Determine the (X, Y) coordinate at the center of the cell enclosing the given text.  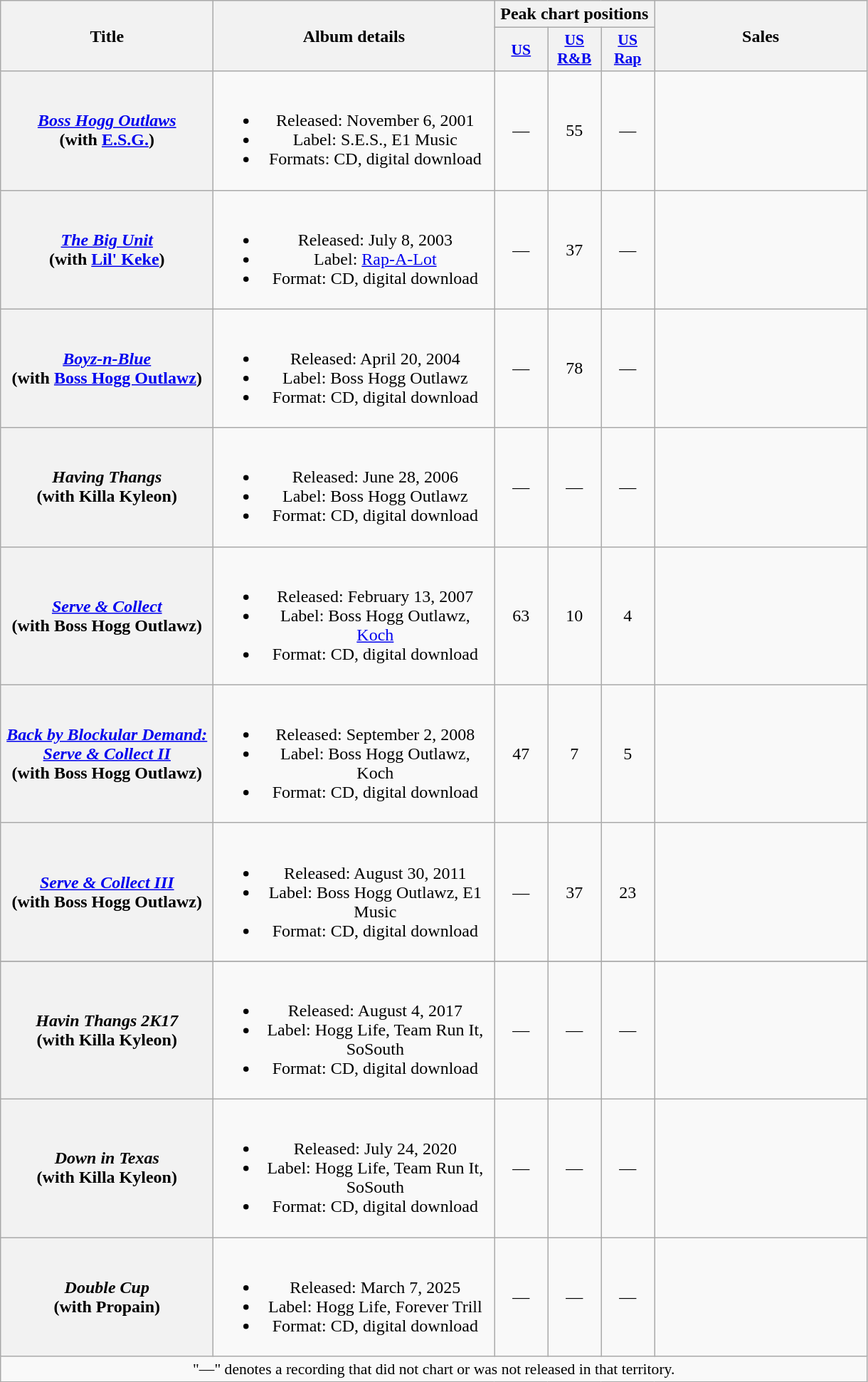
Released: June 28, 2006Label: Boss Hogg OutlawzFormat: CD, digital download (354, 487)
Album details (354, 36)
Title (107, 36)
47 (521, 754)
7 (575, 754)
US R&B (575, 50)
Down in Texas (with Killa Kyleon) (107, 1168)
Having Thangs (with Killa Kyleon) (107, 487)
Released: November 6, 2001Label: S.E.S., E1 MusicFormats: CD, digital download (354, 131)
Back by Blockular Demand: Serve & Collect II(with Boss Hogg Outlawz) (107, 754)
"—" denotes a recording that did not chart or was not released in that territory. (434, 1369)
Boss Hogg Outlaws(with E.S.G.) (107, 131)
Sales (761, 36)
4 (628, 616)
US Rap (628, 50)
Peak chart positions (575, 14)
23 (628, 892)
63 (521, 616)
The Big Unit(with Lil' Keke) (107, 249)
Released: July 8, 2003Label: Rap-A-LotFormat: CD, digital download (354, 249)
78 (575, 369)
Released: July 24, 2020Label: Hogg Life, Team Run It, SoSouthFormat: CD, digital download (354, 1168)
Released: April 20, 2004Label: Boss Hogg OutlawzFormat: CD, digital download (354, 369)
Boyz-n-Blue(with Boss Hogg Outlawz) (107, 369)
55 (575, 131)
Released: September 2, 2008Label: Boss Hogg Outlawz, KochFormat: CD, digital download (354, 754)
Released: March 7, 2025Label: Hogg Life, Forever TrillFormat: CD, digital download (354, 1297)
Double Cup (with Propain) (107, 1297)
Released: August 30, 2011Label: Boss Hogg Outlawz, E1 MusicFormat: CD, digital download (354, 892)
US (521, 50)
Released: August 4, 2017Label: Hogg Life, Team Run It, SoSouthFormat: CD, digital download (354, 1030)
Released: February 13, 2007Label: Boss Hogg Outlawz, KochFormat: CD, digital download (354, 616)
Havin Thangs 2K17 (with Killa Kyleon) (107, 1030)
10 (575, 616)
5 (628, 754)
Serve & Collect III(with Boss Hogg Outlawz) (107, 892)
Serve & Collect(with Boss Hogg Outlawz) (107, 616)
